Output the (X, Y) coordinate of the center of the cell containing the given text.  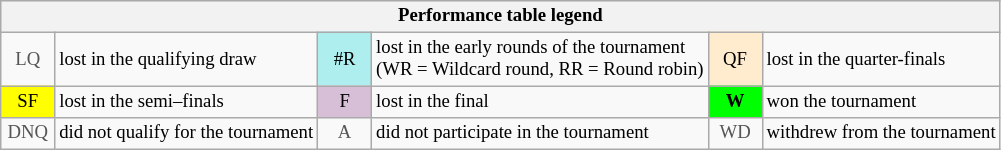
F (345, 102)
QF (735, 60)
did not participate in the tournament (540, 134)
A (345, 134)
did not qualify for the tournament (186, 134)
lost in the qualifying draw (186, 60)
SF (28, 102)
W (735, 102)
lost in the final (540, 102)
lost in the semi–finals (186, 102)
WD (735, 134)
#R (345, 60)
withdrew from the tournament (881, 134)
DNQ (28, 134)
LQ (28, 60)
won the tournament (881, 102)
lost in the early rounds of the tournament(WR = Wildcard round, RR = Round robin) (540, 60)
Performance table legend (500, 16)
lost in the quarter-finals (881, 60)
